Pinpoint the cell where the given text exists, returning its [x, y] midpoint coordinate. 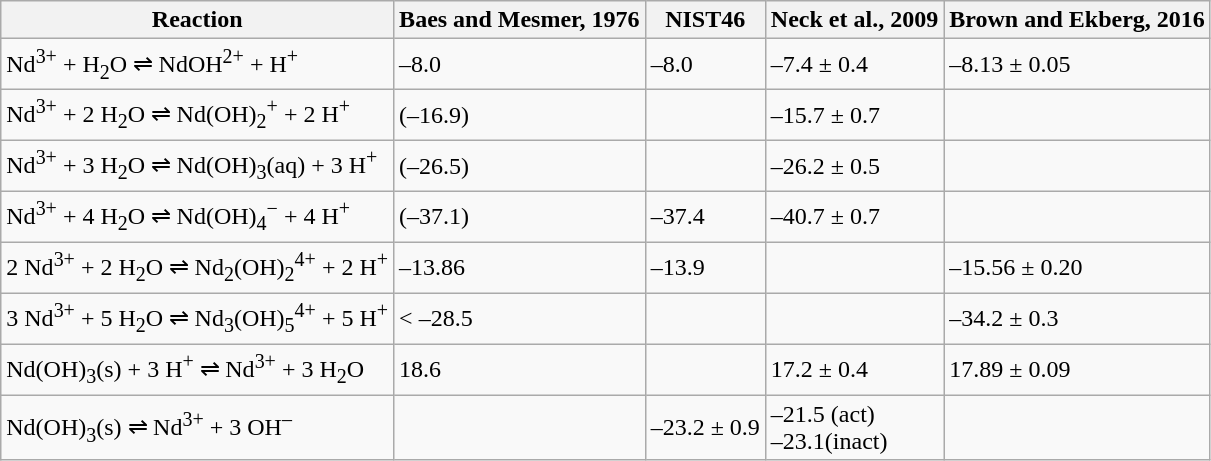
Nd3+ + H2O ⇌ NdOH2+ + H+ [198, 64]
< –28.5 [520, 318]
Nd(OH)3(s) ⇌ Nd3+ + 3 OH– [198, 428]
Nd3+ + 2 H2O ⇌ Nd(OH)2+ + 2 H+ [198, 116]
–23.2 ± 0.9 [705, 428]
3 Nd3+ + 5 H2O ⇌ Nd3(OH)54+ + 5 H+ [198, 318]
–34.2 ± 0.3 [1078, 318]
Nd3+ + 4 H2O ⇌ Nd(OH)4− + 4 H+ [198, 216]
(–26.5) [520, 166]
Neck et al., 2009 [854, 20]
NIST46 [705, 20]
–8.13 ± 0.05 [1078, 64]
Brown and Ekberg, 2016 [1078, 20]
(–37.1) [520, 216]
–37.4 [705, 216]
–7.4 ± 0.4 [854, 64]
–15.7 ± 0.7 [854, 116]
Baes and Mesmer, 1976 [520, 20]
Reaction [198, 20]
Nd3+ + 3 H2O ⇌ Nd(OH)3(aq) + 3 H+ [198, 166]
–13.9 [705, 268]
2 Nd3+ + 2 H2O ⇌ Nd2(OH)24+ + 2 H+ [198, 268]
–40.7 ± 0.7 [854, 216]
17.2 ± 0.4 [854, 370]
–21.5 (act)–23.1(inact) [854, 428]
17.89 ± 0.09 [1078, 370]
(–16.9) [520, 116]
–13.86 [520, 268]
18.6 [520, 370]
–26.2 ± 0.5 [854, 166]
–15.56 ± 0.20 [1078, 268]
Nd(OH)3(s) + 3 H+ ⇌ Nd3+ + 3 H2O [198, 370]
